Output the [X, Y] coordinate of the center of the cell containing the given text.  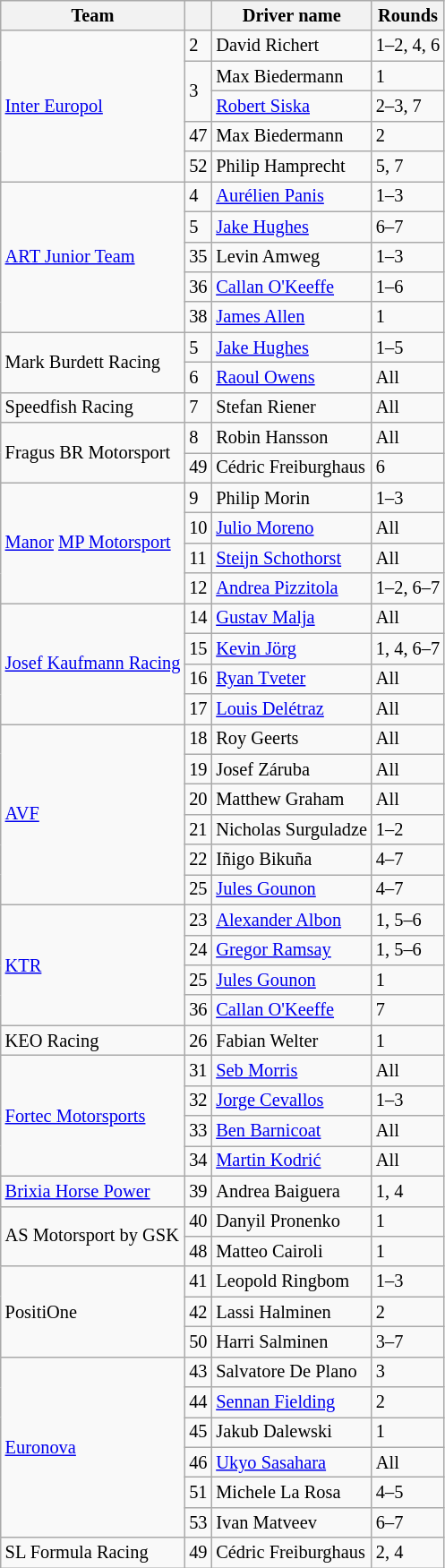
1, 4, 6–7 [408, 648]
PositiOne [93, 1311]
Josef Kaufmann Racing [93, 663]
Salvatore De Plano [292, 1372]
1–6 [408, 287]
2–3, 7 [408, 106]
47 [198, 136]
33 [198, 1131]
43 [198, 1372]
KEO Racing [93, 1041]
1, 4 [408, 1191]
24 [198, 950]
38 [198, 317]
41 [198, 1281]
KTR [93, 965]
David Richert [292, 46]
Ivan Matveev [292, 1522]
Michele La Rosa [292, 1493]
Gregor Ramsay [292, 950]
James Allen [292, 317]
Josef Záruba [292, 769]
Robin Hansson [292, 438]
Fragus BR Motorsport [93, 453]
8 [198, 438]
Brixia Horse Power [93, 1191]
Robert Siska [292, 106]
3–7 [408, 1341]
Driver name [292, 15]
Ryan Tveter [292, 679]
39 [198, 1191]
14 [198, 618]
Ben Barnicoat [292, 1131]
Speedfish Racing [93, 407]
50 [198, 1341]
16 [198, 679]
Jorge Cevallos [292, 1101]
Sennan Fielding [292, 1402]
4 [198, 196]
31 [198, 1070]
35 [198, 257]
SL Formula Racing [93, 1553]
32 [198, 1101]
Andrea Pizzitola [292, 588]
Stefan Riener [292, 407]
Roy Geerts [292, 739]
44 [198, 1402]
26 [198, 1041]
18 [198, 739]
AVF [93, 814]
40 [198, 1221]
Fabian Welter [292, 1041]
Danyil Pronenko [292, 1221]
Iñigo Bikuña [292, 860]
Lassi Halminen [292, 1312]
Martin Kodrić [292, 1161]
Raoul Owens [292, 377]
45 [198, 1432]
Gustav Malja [292, 618]
1–5 [408, 347]
ART Junior Team [93, 256]
4–5 [408, 1493]
52 [198, 167]
2, 4 [408, 1553]
51 [198, 1493]
42 [198, 1312]
Seb Morris [292, 1070]
Alexander Albon [292, 920]
1–2 [408, 829]
Nicholas Surguladze [292, 829]
Philip Morin [292, 498]
48 [198, 1251]
11 [198, 558]
1–2, 6–7 [408, 588]
10 [198, 527]
Rounds [408, 15]
Julio Moreno [292, 527]
Fortec Motorsports [93, 1116]
22 [198, 860]
1–2, 4, 6 [408, 46]
53 [198, 1522]
Inter Europol [93, 106]
Team [93, 15]
15 [198, 648]
23 [198, 920]
Ukyo Sasahara [292, 1462]
Steijn Schothorst [292, 558]
Mark Burdett Racing [93, 362]
Kevin Jörg [292, 648]
Harri Salminen [292, 1341]
12 [198, 588]
21 [198, 829]
9 [198, 498]
Louis Delétraz [292, 708]
Matthew Graham [292, 799]
20 [198, 799]
Euronova [93, 1447]
Manor MP Motorsport [93, 543]
Leopold Ringbom [292, 1281]
Levin Amweg [292, 257]
17 [198, 708]
46 [198, 1462]
Matteo Cairoli [292, 1251]
5, 7 [408, 167]
Andrea Baiguera [292, 1191]
34 [198, 1161]
AS Motorsport by GSK [93, 1236]
Philip Hamprecht [292, 167]
Jakub Dalewski [292, 1432]
Aurélien Panis [292, 196]
19 [198, 769]
